Scan for the cell matching the given text and deliver its [x, y] coordinate at center. 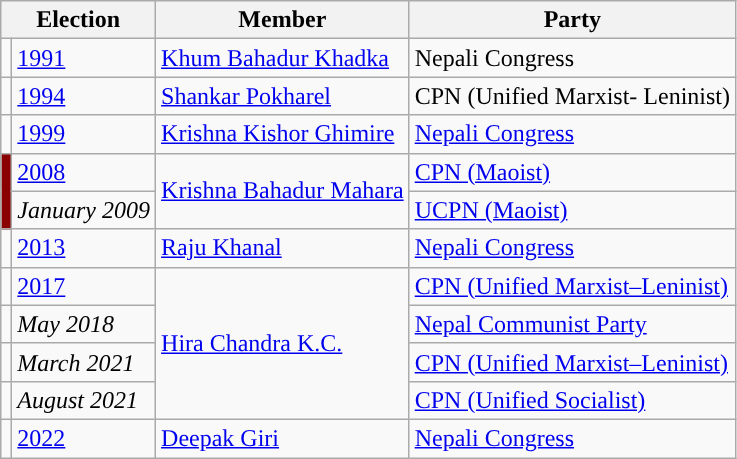
1991 [84, 58]
Krishna Kishor Ghimire [283, 134]
2008 [84, 172]
August 2021 [84, 400]
March 2021 [84, 362]
1994 [84, 96]
May 2018 [84, 324]
Khum Bahadur Khadka [283, 58]
Nepal Communist Party [572, 324]
CPN (Unified Marxist- Leninist) [572, 96]
Deepak Giri [283, 438]
Hira Chandra K.C. [283, 343]
Party [572, 20]
2017 [84, 286]
Shankar Pokharel [283, 96]
CPN (Maoist) [572, 172]
2022 [84, 438]
2013 [84, 248]
CPN (Unified Socialist) [572, 400]
UCPN (Maoist) [572, 210]
Raju Khanal [283, 248]
Member [283, 20]
1999 [84, 134]
Krishna Bahadur Mahara [283, 191]
January 2009 [84, 210]
Election [78, 20]
